Return the [X, Y] coordinate for the center point of the cell that contains the specified text.  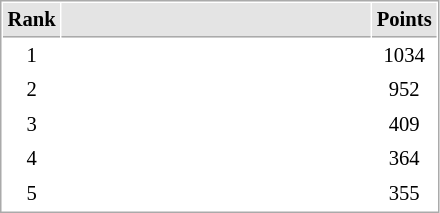
2 [32, 90]
Points [404, 20]
952 [404, 90]
1034 [404, 56]
4 [32, 158]
Rank [32, 20]
1 [32, 56]
409 [404, 124]
364 [404, 158]
5 [32, 194]
355 [404, 194]
3 [32, 124]
